Search for the cell housing the specified text and yield its [X, Y] center coordinate. 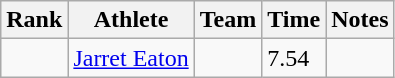
7.54 [294, 58]
Time [294, 20]
Rank [34, 20]
Athlete [131, 20]
Team [228, 20]
Notes [360, 20]
Jarret Eaton [131, 58]
